Return [X, Y] of the center of cell containing provided text 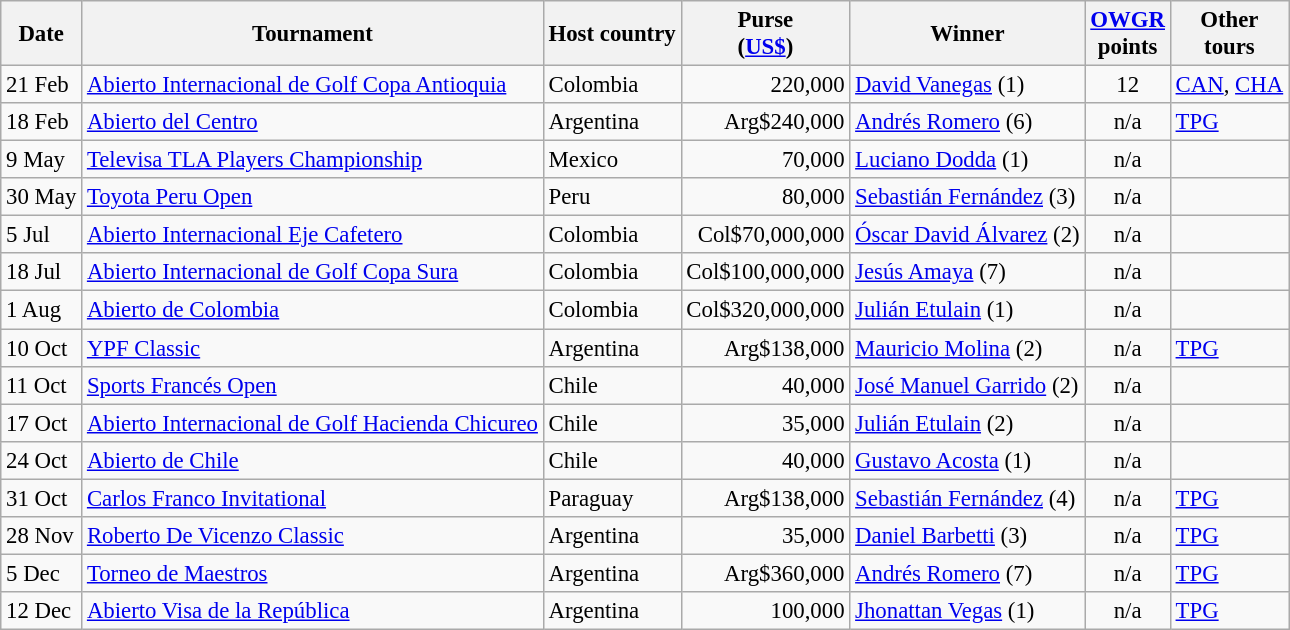
Col$70,000,000 [766, 235]
21 Feb [42, 85]
12 [1128, 85]
24 Oct [42, 460]
Sebastián Fernández (4) [968, 498]
Abierto Internacional de Golf Copa Antioquia [313, 85]
OWGRpoints [1128, 34]
Toyota Peru Open [313, 197]
Col$100,000,000 [766, 273]
Roberto De Vicenzo Classic [313, 536]
Tournament [313, 34]
Arg$240,000 [766, 122]
28 Nov [42, 536]
Andrés Romero (6) [968, 122]
Abierto Internacional Eje Cafetero [313, 235]
Luciano Dodda (1) [968, 160]
Gustavo Acosta (1) [968, 460]
220,000 [766, 85]
Julián Etulain (2) [968, 423]
Carlos Franco Invitational [313, 498]
Julián Etulain (1) [968, 310]
Sebastián Fernández (3) [968, 197]
5 Dec [42, 573]
10 Oct [42, 348]
Mexico [612, 160]
Paraguay [612, 498]
YPF Classic [313, 348]
Abierto de Colombia [313, 310]
12 Dec [42, 611]
Abierto Internacional de Golf Hacienda Chicureo [313, 423]
Óscar David Álvarez (2) [968, 235]
Andrés Romero (7) [968, 573]
Jhonattan Vegas (1) [968, 611]
Jesús Amaya (7) [968, 273]
Othertours [1229, 34]
Abierto del Centro [313, 122]
Host country [612, 34]
Peru [612, 197]
Abierto Visa de la República [313, 611]
30 May [42, 197]
Winner [968, 34]
Abierto Internacional de Golf Copa Sura [313, 273]
David Vanegas (1) [968, 85]
9 May [42, 160]
5 Jul [42, 235]
Sports Francés Open [313, 385]
18 Feb [42, 122]
1 Aug [42, 310]
18 Jul [42, 273]
CAN, CHA [1229, 85]
Mauricio Molina (2) [968, 348]
Date [42, 34]
31 Oct [42, 498]
Col$320,000,000 [766, 310]
80,000 [766, 197]
100,000 [766, 611]
17 Oct [42, 423]
Abierto de Chile [313, 460]
Arg$360,000 [766, 573]
José Manuel Garrido (2) [968, 385]
70,000 [766, 160]
11 Oct [42, 385]
Daniel Barbetti (3) [968, 536]
Purse(US$) [766, 34]
Televisa TLA Players Championship [313, 160]
Torneo de Maestros [313, 573]
